For the text-containing cell, return its midpoint in (X, Y) coordinate format. 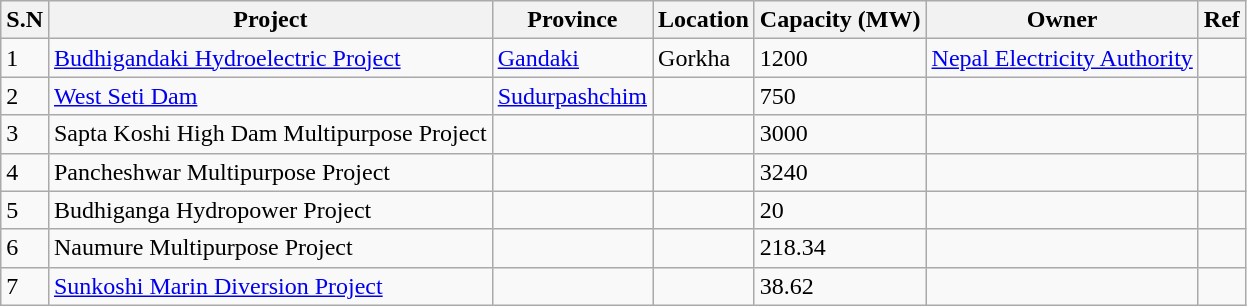
Location (704, 20)
4 (25, 172)
Sunkoshi Marin Diversion Project (270, 286)
Capacity (MW) (840, 20)
20 (840, 210)
Owner (1062, 20)
S.N (25, 20)
Budhiganga Hydropower Project (270, 210)
Ref (1222, 20)
6 (25, 248)
3000 (840, 134)
Sapta Koshi High Dam Multipurpose Project (270, 134)
7 (25, 286)
Pancheshwar Multipurpose Project (270, 172)
Project (270, 20)
Nepal Electricity Authority (1062, 58)
1200 (840, 58)
2 (25, 96)
3 (25, 134)
218.34 (840, 248)
Gorkha (704, 58)
5 (25, 210)
750 (840, 96)
Province (572, 20)
38.62 (840, 286)
Sudurpashchim (572, 96)
3240 (840, 172)
Naumure Multipurpose Project (270, 248)
Budhigandaki Hydroelectric Project (270, 58)
Gandaki (572, 58)
1 (25, 58)
West Seti Dam (270, 96)
